Output the [X, Y] coordinate of the center of the cell containing the given text.  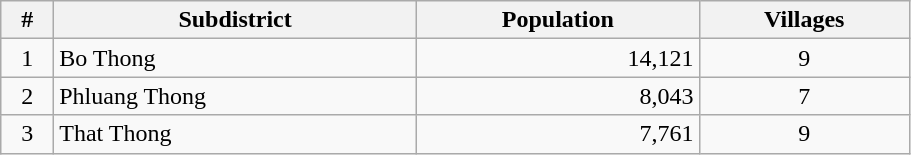
7,761 [558, 134]
14,121 [558, 58]
3 [28, 134]
Phluang Thong [236, 96]
Population [558, 20]
8,043 [558, 96]
Subdistrict [236, 20]
# [28, 20]
That Thong [236, 134]
Bo Thong [236, 58]
1 [28, 58]
Villages [804, 20]
2 [28, 96]
7 [804, 96]
